Provide the (X, Y) coordinate of the cell's center where the given text is located.  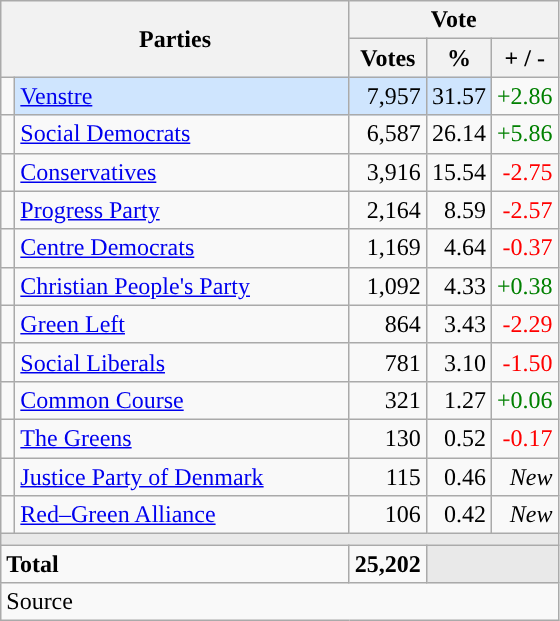
Centre Democrats (182, 248)
Red–Green Alliance (182, 515)
-0.37 (524, 248)
Progress Party (182, 210)
Christian People's Party (182, 286)
130 (388, 438)
1.27 (458, 400)
Parties (176, 39)
Vote (454, 20)
1,092 (388, 286)
+0.38 (524, 286)
0.46 (458, 477)
Source (280, 602)
Total (176, 564)
26.14 (458, 134)
0.52 (458, 438)
15.54 (458, 172)
-2.75 (524, 172)
25,202 (388, 564)
781 (388, 362)
+ / - (524, 58)
106 (388, 515)
0.42 (458, 515)
Green Left (182, 324)
7,957 (388, 96)
321 (388, 400)
+0.06 (524, 400)
-2.57 (524, 210)
4.33 (458, 286)
1,169 (388, 248)
3.43 (458, 324)
Social Liberals (182, 362)
+2.86 (524, 96)
-2.29 (524, 324)
% (458, 58)
+5.86 (524, 134)
3.10 (458, 362)
-1.50 (524, 362)
864 (388, 324)
The Greens (182, 438)
-0.17 (524, 438)
Common Course (182, 400)
Votes (388, 58)
4.64 (458, 248)
Venstre (182, 96)
Justice Party of Denmark (182, 477)
8.59 (458, 210)
3,916 (388, 172)
115 (388, 477)
2,164 (388, 210)
Social Democrats (182, 134)
31.57 (458, 96)
6,587 (388, 134)
Conservatives (182, 172)
